Return [x, y] of the center of cell containing provided text 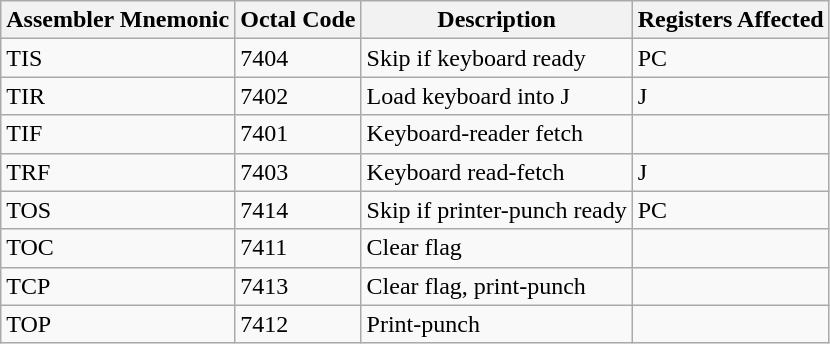
7411 [298, 248]
Print-punch [496, 324]
TOP [118, 324]
TCP [118, 286]
Description [496, 20]
7404 [298, 58]
Assembler Mnemonic [118, 20]
Skip if printer-punch ready [496, 210]
TIF [118, 134]
TOS [118, 210]
Skip if keyboard ready [496, 58]
Clear flag, print-punch [496, 286]
Load keyboard into J [496, 96]
TIR [118, 96]
7412 [298, 324]
7402 [298, 96]
Octal Code [298, 20]
TOC [118, 248]
Keyboard-reader fetch [496, 134]
7403 [298, 172]
Registers Affected [730, 20]
TRF [118, 172]
7401 [298, 134]
7414 [298, 210]
7413 [298, 286]
Clear flag [496, 248]
Keyboard read-fetch [496, 172]
TIS [118, 58]
